Return the [x, y] coordinate for the center point of the cell that contains the specified text.  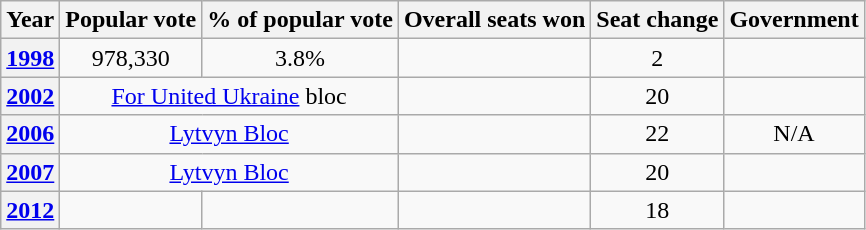
18 [658, 210]
1998 [30, 58]
2007 [30, 172]
Overall seats won [494, 20]
Popular vote [131, 20]
2002 [30, 96]
22 [658, 134]
N/A [794, 134]
Year [30, 20]
3.8% [300, 58]
2012 [30, 210]
Seat change [658, 20]
2 [658, 58]
For United Ukraine bloc [230, 96]
2006 [30, 134]
% of popular vote [300, 20]
978,330 [131, 58]
Government [794, 20]
